Return the (x, y) coordinate for the center point of the cell that contains the specified text.  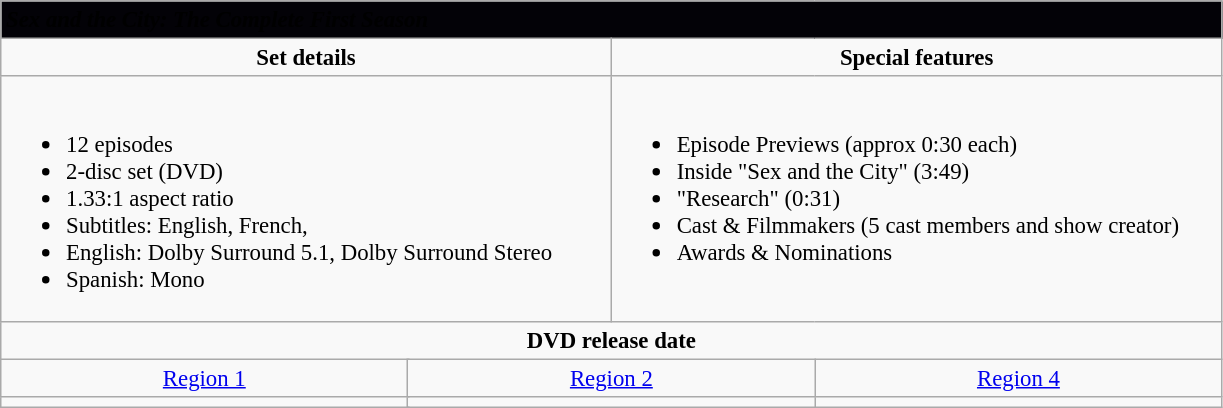
Sex and the City: The Complete First Season (612, 20)
12 episodes2-disc set (DVD)1.33:1 aspect ratioSubtitles: English, French,English: Dolby Surround 5.1, Dolby Surround StereoSpanish: Mono (306, 198)
Region 1 (204, 378)
Special features (916, 58)
DVD release date (612, 340)
Region 4 (1018, 378)
Region 2 (612, 378)
Set details (306, 58)
